Capture the cell that displays the provided text and extract its (X, Y) central coordinate. 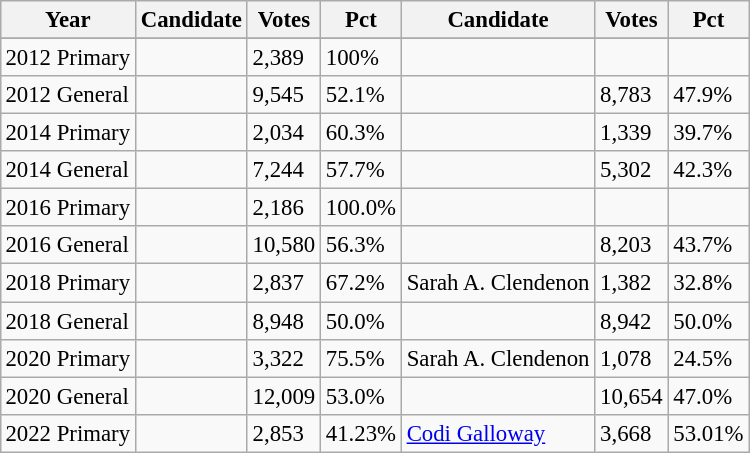
2012 Primary (68, 57)
47.0% (708, 396)
8,783 (632, 95)
24.5% (708, 358)
1,382 (632, 283)
57.7% (362, 170)
32.8% (708, 283)
2,186 (284, 208)
42.3% (708, 170)
2020 General (68, 396)
12,009 (284, 396)
2018 General (68, 321)
53.0% (362, 396)
100% (362, 57)
53.01% (708, 433)
2018 Primary (68, 283)
67.2% (362, 283)
10,654 (632, 396)
2016 General (68, 245)
Codi Galloway (498, 433)
41.23% (362, 433)
2022 Primary (68, 433)
9,545 (284, 95)
Year (68, 20)
52.1% (362, 95)
60.3% (362, 133)
2016 Primary (68, 208)
2,853 (284, 433)
1,078 (632, 358)
47.9% (708, 95)
39.7% (708, 133)
8,942 (632, 321)
2012 General (68, 95)
75.5% (362, 358)
2014 General (68, 170)
2,389 (284, 57)
8,203 (632, 245)
10,580 (284, 245)
7,244 (284, 170)
5,302 (632, 170)
1,339 (632, 133)
2,034 (284, 133)
100.0% (362, 208)
56.3% (362, 245)
3,322 (284, 358)
2,837 (284, 283)
2014 Primary (68, 133)
43.7% (708, 245)
3,668 (632, 433)
2020 Primary (68, 358)
8,948 (284, 321)
